Return [X, Y] of the center of cell containing provided text 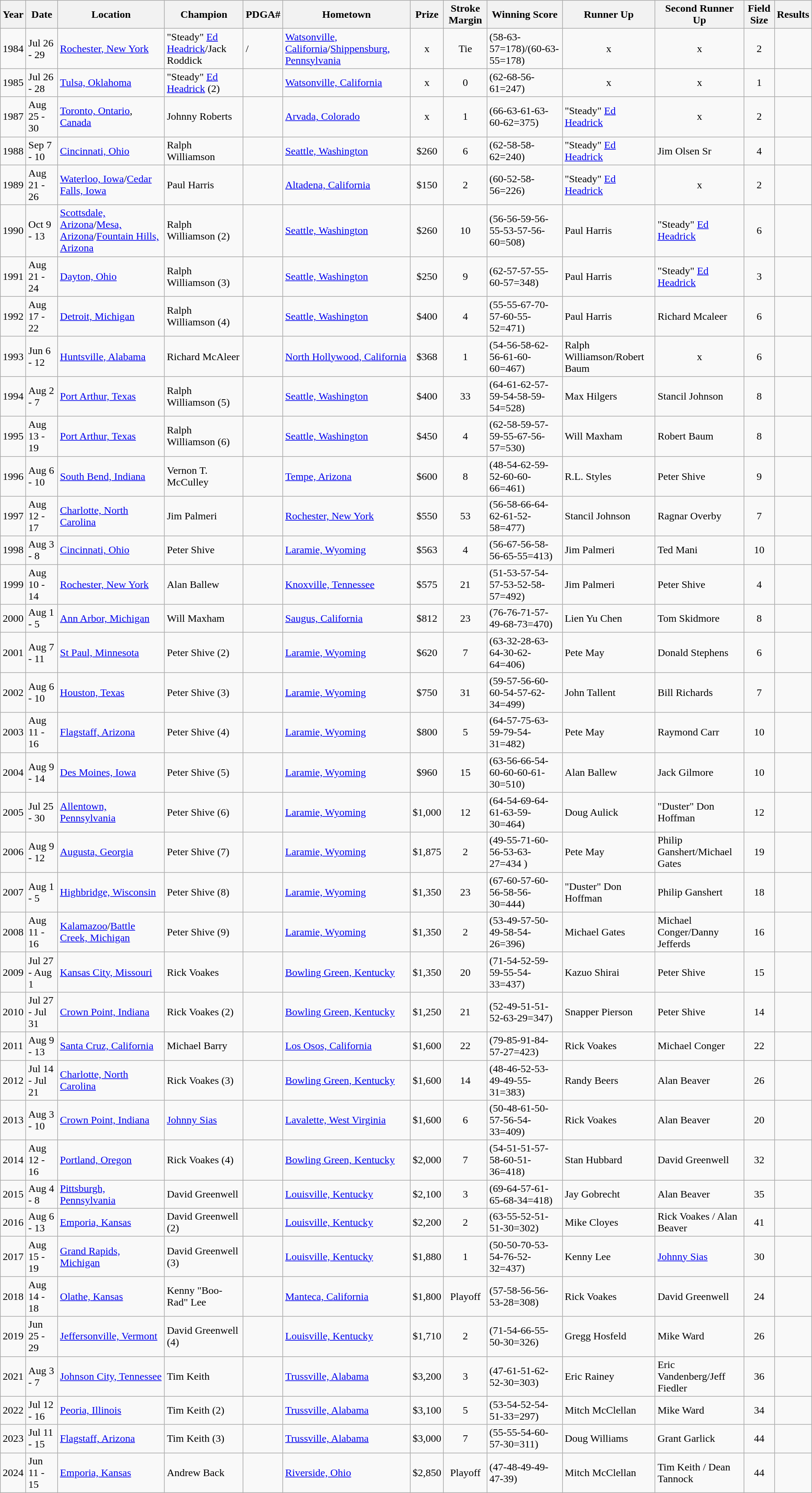
Aug 9 - 12 [42, 852]
South Bend, Indiana [111, 476]
Stroke Margin [465, 15]
Santa Cruz, California [111, 1046]
1994 [13, 396]
Aug 15 - 19 [42, 1257]
David Greenwell (3) [204, 1257]
$2,200 [427, 1223]
41 [759, 1223]
2012 [13, 1080]
$1,250 [427, 1012]
Philip Ganshert/Michael Gates [699, 852]
Dayton, Ohio [111, 276]
Peter Shive (8) [204, 892]
$1,800 [427, 1296]
24 [759, 1296]
Eric Rainey [609, 1376]
(63-32-28-63-64-30-62-64=406) [525, 653]
(62-57-57-55-60-57=348) [525, 276]
18 [759, 892]
Doug Williams [609, 1439]
Lien Yu Chen [609, 619]
Ralph Williamson (4) [204, 316]
(60-52-58-56=226) [525, 185]
Highbridge, Wisconsin [111, 892]
Philip Ganshert [699, 892]
Johnny Roberts [204, 117]
Jul 11 - 15 [42, 1439]
0 [465, 82]
(48-46-52-53-49-49-55-31=383) [525, 1080]
Knoxville, Tennessee [347, 584]
(53-54-52-54-51-33=297) [525, 1410]
$250 [427, 276]
"Steady" Ed Headrick (2) [204, 82]
Grand Rapids, Michigan [111, 1257]
(69-64-57-61-65-68-34=418) [525, 1194]
Michael Barry [204, 1046]
2002 [13, 692]
Kansas City, Missouri [111, 972]
$3,000 [427, 1439]
$960 [427, 772]
Peter Shive (5) [204, 772]
PDGA# [263, 15]
$563 [427, 550]
(50-48-61-50-57-56-54-33=409) [525, 1120]
David Greenwell (2) [204, 1223]
Peter Shive (3) [204, 692]
2001 [13, 653]
North Hollywood, California [347, 356]
"Steady" Ed Headrick/Jack Roddick [204, 49]
Ralph Williamson (2) [204, 231]
2008 [13, 932]
Michael Gates [609, 932]
(76-76-71-57-49-68-73=470) [525, 619]
(54-56-58-62-56-61-60-60=467) [525, 356]
Aug 4 - 8 [42, 1194]
Detroit, Michigan [111, 316]
1993 [13, 356]
Aug 2 - 7 [42, 396]
2007 [13, 892]
Donald Stephens [699, 653]
Los Osos, California [347, 1046]
Rick Voakes (2) [204, 1012]
(64-54-69-64-61-63-59-30=464) [525, 812]
2004 [13, 772]
Raymond Carr [699, 732]
(56-67-56-58-56-65-55=413) [525, 550]
Toronto, Ontario, Canada [111, 117]
Aug 9 - 13 [42, 1046]
Altadena, California [347, 185]
$600 [427, 476]
2017 [13, 1257]
16 [759, 932]
Oct 9 - 13 [42, 231]
2009 [13, 972]
Grant Garlick [699, 1439]
Tie [465, 49]
Jul 12 - 16 [42, 1410]
Kenny Lee [609, 1257]
Michael Conger/Danny Jefferds [699, 932]
Jack Gilmore [699, 772]
$812 [427, 619]
Peter Shive (6) [204, 812]
(56-58-66-64-62-61-52-58=477) [525, 516]
(56-56-59-56-55-53-57-56-60=508) [525, 231]
Ralph Williamson [204, 151]
Champion [204, 15]
Date [42, 15]
(48-54-62-59-52-60-60-66=461) [525, 476]
Michael Conger [699, 1046]
$2,100 [427, 1194]
Jay Gobrecht [609, 1194]
Tim Keith [204, 1376]
(71-54-52-59-59-55-54-33=437) [525, 972]
2014 [13, 1160]
19 [759, 852]
$2,850 [427, 1473]
Scottsdale, Arizona/Mesa, Arizona/Fountain Hills, Arizona [111, 231]
$3,200 [427, 1376]
33 [465, 396]
(51-53-57-54-57-53-52-58-57=492) [525, 584]
Aug 21 - 26 [42, 185]
2005 [13, 812]
Ted Mani [699, 550]
1997 [13, 516]
Riverside, Ohio [347, 1473]
Doug Aulick [609, 812]
Aug 14 - 18 [42, 1296]
Jul 26 - 29 [42, 49]
Jun 11 - 15 [42, 1473]
(47-61-51-62-52-30=303) [525, 1376]
2018 [13, 1296]
Watsonville, California [347, 82]
(58-63-57=178)/(60-63-55=178) [525, 49]
Jun 25 - 29 [42, 1336]
David Greenwell (4) [204, 1336]
Year [13, 15]
Peter Shive (9) [204, 932]
Aug 3 - 7 [42, 1376]
(71-54-66-55-50-30=326) [525, 1336]
Jun 6 - 12 [42, 356]
Tim Keith (3) [204, 1439]
Kazuo Shirai [609, 972]
2010 [13, 1012]
Jul 25 - 30 [42, 812]
Second Runner Up [699, 15]
1985 [13, 82]
$1,000 [427, 812]
(57-58-56-56-53-28=308) [525, 1296]
1991 [13, 276]
Bill Richards [699, 692]
(63-55-52-51-51-30=302) [525, 1223]
Aug 12 - 16 [42, 1160]
Peoria, Illinois [111, 1410]
Rick Voakes (4) [204, 1160]
$620 [427, 653]
2015 [13, 1194]
Aug 3 - 8 [42, 550]
Des Moines, Iowa [111, 772]
$3,100 [427, 1410]
(54-51-51-57-58-60-51-36=418) [525, 1160]
1987 [13, 117]
34 [759, 1410]
1995 [13, 436]
Allentown, Pennsylvania [111, 812]
St Paul, Minnesota [111, 653]
1990 [13, 231]
2006 [13, 852]
Eric Vandenberg/Jeff Fiedler [699, 1376]
Randy Beers [609, 1080]
Aug 17 - 22 [42, 316]
Andrew Back [204, 1473]
1989 [13, 185]
Aug 6 - 13 [42, 1223]
Prize [427, 15]
Field Size [759, 15]
Huntsville, Alabama [111, 356]
Kenny "Boo-Rad" Lee [204, 1296]
Sep 7 - 10 [42, 151]
(64-57-75-63-59-79-54-31=482) [525, 732]
Results [793, 15]
$575 [427, 584]
Portland, Oregon [111, 1160]
(62-58-58-62=240) [525, 151]
2022 [13, 1410]
$450 [427, 436]
1988 [13, 151]
53 [465, 516]
Richard McAleer [204, 356]
35 [759, 1194]
Peter Shive (7) [204, 852]
Jim Olsen Sr [699, 151]
Aug 25 - 30 [42, 117]
2003 [13, 732]
(62-68-56-61=247) [525, 82]
Max Hilgers [609, 396]
$368 [427, 356]
Ralph Williamson/Robert Baum [609, 356]
(52-49-51-51-52-63-29=347) [525, 1012]
2023 [13, 1439]
Jeffersonville, Vermont [111, 1336]
$1,710 [427, 1336]
32 [759, 1160]
R.L. Styles [609, 476]
(63-56-66-54-60-60-60-61-30=510) [525, 772]
Vernon T. McCulley [204, 476]
Ralph Williamson (6) [204, 436]
Jul 26 - 28 [42, 82]
Peter Shive (4) [204, 732]
Rick Voakes / Alan Beaver [699, 1223]
Snapper Pierson [609, 1012]
2011 [13, 1046]
Aug 3 - 10 [42, 1120]
(47-48-49-49-47-39) [525, 1473]
(64-61-62-57-59-54-58-59-54=528) [525, 396]
Aug 9 - 14 [42, 772]
$1,875 [427, 852]
Winning Score [525, 15]
Rick Voakes (3) [204, 1080]
1996 [13, 476]
2016 [13, 1223]
Tim Keith / Dean Tannock [699, 1473]
Aug 10 - 14 [42, 584]
(55-55-54-60-57-30=311) [525, 1439]
Tulsa, Oklahoma [111, 82]
Robert Baum [699, 436]
(62-58-59-57-59-55-67-56-57=530) [525, 436]
Johnson City, Tennessee [111, 1376]
(50-50-70-53-54-76-52-32=437) [525, 1257]
Richard Mcaleer [699, 316]
Stan Hubbard [609, 1160]
Pittsburgh, Pennsylvania [111, 1194]
$2,000 [427, 1160]
Olathe, Kansas [111, 1296]
Tom Skidmore [699, 619]
$550 [427, 516]
Lavalette, West Virginia [347, 1120]
1999 [13, 584]
John Tallent [609, 692]
2000 [13, 619]
(59-57-56-60-60-54-57-62-34=499) [525, 692]
Aug 12 - 17 [42, 516]
Saugus, California [347, 619]
Aug 13 - 19 [42, 436]
$800 [427, 732]
Peter Shive (2) [204, 653]
1984 [13, 49]
Ann Arbor, Michigan [111, 619]
(49-55-71-60-56-53-63-27=434 ) [525, 852]
(66-63-61-63-60-62=375) [525, 117]
Jul 27 - Aug 1 [42, 972]
Arvada, Colorado [347, 117]
Ragnar Overby [699, 516]
Houston, Texas [111, 692]
2013 [13, 1120]
$1,880 [427, 1257]
(53-49-57-50-49-58-54-26=396) [525, 932]
Waterloo, Iowa/Cedar Falls, Iowa [111, 185]
(79-85-91-84-57-27=423) [525, 1046]
Ralph Williamson (5) [204, 396]
30 [759, 1257]
(67-60-57-60-56-58-56-30=444) [525, 892]
36 [759, 1376]
Jul 27 - Jul 31 [42, 1012]
$150 [427, 185]
Ralph Williamson (3) [204, 276]
Augusta, Georgia [111, 852]
31 [465, 692]
Tim Keith (2) [204, 1410]
1998 [13, 550]
1992 [13, 316]
Jul 14 - Jul 21 [42, 1080]
Hometown [347, 15]
Location [111, 15]
Kalamazoo/Battle Creek, Michigan [111, 932]
Aug 21 - 24 [42, 276]
2024 [13, 1473]
Mike Cloyes [609, 1223]
/ [263, 49]
2021 [13, 1376]
2019 [13, 1336]
Gregg Hosfeld [609, 1336]
(55-55-67-70-57-60-55-52=471) [525, 316]
Aug 7 - 11 [42, 653]
Tempe, Arizona [347, 476]
Manteca, California [347, 1296]
Runner Up [609, 15]
$750 [427, 692]
Watsonville, California/Shippensburg, Pennsylvania [347, 49]
